Locate the cell with the specified text and output its (x, y) center coordinate. 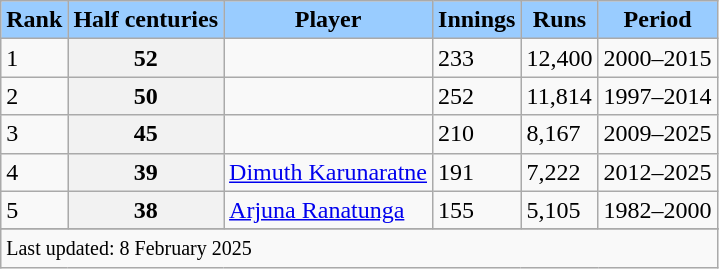
1 (34, 58)
155 (477, 210)
39 (146, 172)
5,105 (560, 210)
Dimuth Karunaratne (328, 172)
Innings (477, 20)
2012–2025 (658, 172)
191 (477, 172)
2 (34, 96)
Runs (560, 20)
5 (34, 210)
Arjuna Ranatunga (328, 210)
Rank (34, 20)
210 (477, 134)
50 (146, 96)
4 (34, 172)
2000–2015 (658, 58)
38 (146, 210)
233 (477, 58)
45 (146, 134)
11,814 (560, 96)
Period (658, 20)
1997–2014 (658, 96)
12,400 (560, 58)
8,167 (560, 134)
52 (146, 58)
Player (328, 20)
7,222 (560, 172)
2009–2025 (658, 134)
252 (477, 96)
Half centuries (146, 20)
Last updated: 8 February 2025 (359, 248)
3 (34, 134)
1982–2000 (658, 210)
